For the text-containing cell, return its midpoint in [X, Y] coordinate format. 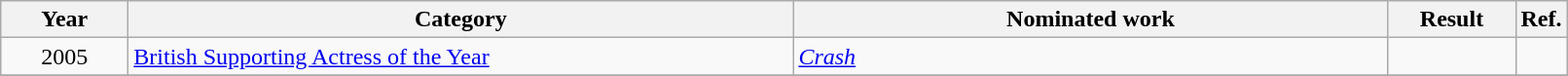
Nominated work [1090, 19]
Year [64, 19]
Ref. [1542, 19]
British Supporting Actress of the Year [461, 57]
Crash [1090, 57]
2005 [64, 57]
Category [461, 19]
Result [1452, 19]
